Locate the cell with the specified text and output its (X, Y) center coordinate. 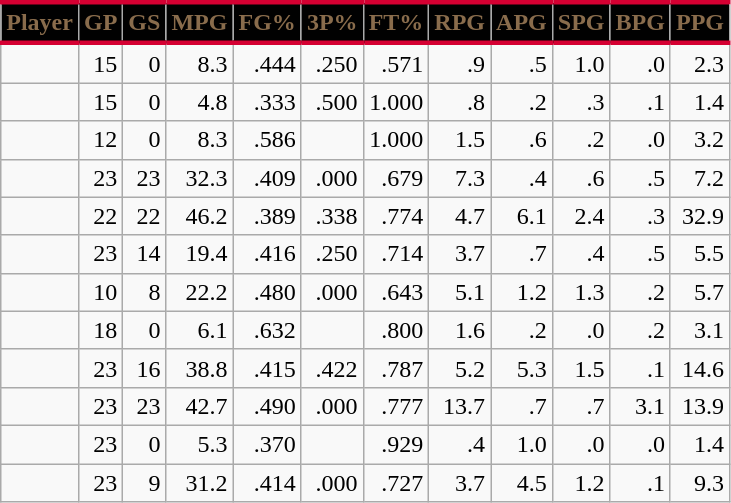
.414 (267, 483)
.422 (332, 368)
APG (522, 22)
38.8 (200, 368)
7.3 (460, 178)
.500 (332, 102)
BPG (640, 22)
GS (144, 22)
13.9 (700, 406)
14.6 (700, 368)
3.2 (700, 140)
.338 (332, 216)
.490 (267, 406)
1.3 (581, 292)
.929 (396, 444)
.714 (396, 254)
14 (144, 254)
.389 (267, 216)
FG% (267, 22)
.415 (267, 368)
4.5 (522, 483)
.679 (396, 178)
16 (144, 368)
Player (40, 22)
.643 (396, 292)
FT% (396, 22)
18 (100, 330)
10 (100, 292)
.787 (396, 368)
5.5 (700, 254)
5.2 (460, 368)
RPG (460, 22)
12 (100, 140)
32.9 (700, 216)
.586 (267, 140)
.9 (460, 63)
42.7 (200, 406)
.777 (396, 406)
.774 (396, 216)
.409 (267, 178)
.416 (267, 254)
1.6 (460, 330)
GP (100, 22)
.370 (267, 444)
2.4 (581, 216)
32.3 (200, 178)
46.2 (200, 216)
.8 (460, 102)
.480 (267, 292)
13.7 (460, 406)
9.3 (700, 483)
.571 (396, 63)
22.2 (200, 292)
5.7 (700, 292)
.444 (267, 63)
31.2 (200, 483)
5.1 (460, 292)
SPG (581, 22)
.632 (267, 330)
3P% (332, 22)
4.8 (200, 102)
.727 (396, 483)
2.3 (700, 63)
.333 (267, 102)
MPG (200, 22)
.800 (396, 330)
7.2 (700, 178)
9 (144, 483)
8 (144, 292)
PPG (700, 22)
19.4 (200, 254)
4.7 (460, 216)
